Determine the (x, y) coordinate at the center of the cell enclosing the given text.  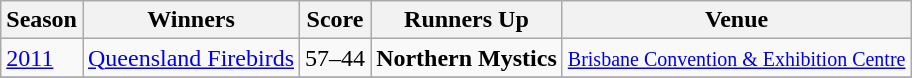
57–44 (336, 58)
Venue (736, 20)
Northern Mystics (467, 58)
Season (42, 20)
Queensland Firebirds (190, 58)
2011 (42, 58)
Brisbane Convention & Exhibition Centre (736, 58)
Winners (190, 20)
Score (336, 20)
Runners Up (467, 20)
